Pinpoint the cell where the given text exists, returning its (x, y) midpoint coordinate. 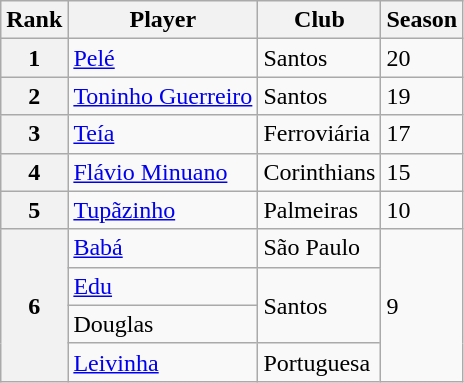
Leivinha (163, 362)
Teía (163, 134)
15 (422, 172)
6 (34, 305)
17 (422, 134)
Flávio Minuano (163, 172)
1 (34, 58)
3 (34, 134)
Club (320, 20)
Corinthians (320, 172)
São Paulo (320, 248)
9 (422, 305)
20 (422, 58)
2 (34, 96)
Toninho Guerreiro (163, 96)
4 (34, 172)
Babá (163, 248)
19 (422, 96)
Douglas (163, 324)
Edu (163, 286)
Rank (34, 20)
10 (422, 210)
Tupãzinho (163, 210)
Player (163, 20)
Season (422, 20)
Palmeiras (320, 210)
Portuguesa (320, 362)
5 (34, 210)
Ferroviária (320, 134)
Pelé (163, 58)
